Find where the given text appears and provide that cell's center as [X, Y] coordinate. 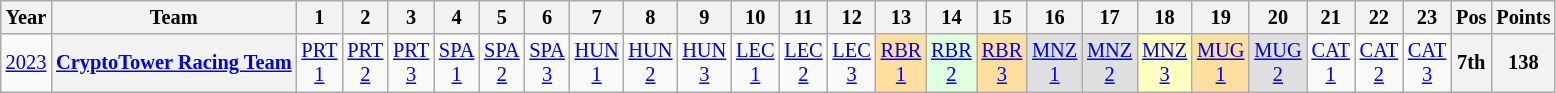
19 [1220, 17]
1 [319, 17]
MNZ3 [1164, 63]
23 [1427, 17]
CAT1 [1331, 63]
RBR3 [1002, 63]
15 [1002, 17]
11 [803, 17]
12 [852, 17]
LEC2 [803, 63]
5 [502, 17]
9 [704, 17]
PRT3 [411, 63]
HUN3 [704, 63]
17 [1110, 17]
MUG1 [1220, 63]
CAT2 [1379, 63]
Year [26, 17]
8 [650, 17]
SPA2 [502, 63]
LEC1 [755, 63]
Pos [1471, 17]
RBR2 [951, 63]
CAT3 [1427, 63]
Team [174, 17]
CryptoTower Racing Team [174, 63]
HUN2 [650, 63]
PRT1 [319, 63]
138 [1523, 63]
2 [365, 17]
SPA3 [546, 63]
13 [901, 17]
3 [411, 17]
MNZ1 [1054, 63]
HUN1 [597, 63]
7th [1471, 63]
2023 [26, 63]
LEC3 [852, 63]
RBR1 [901, 63]
MNZ2 [1110, 63]
Points [1523, 17]
22 [1379, 17]
14 [951, 17]
21 [1331, 17]
18 [1164, 17]
MUG2 [1278, 63]
6 [546, 17]
7 [597, 17]
16 [1054, 17]
SPA1 [456, 63]
PRT2 [365, 63]
20 [1278, 17]
4 [456, 17]
10 [755, 17]
